Provide the [x, y] coordinate of the cell's center where the given text is located.  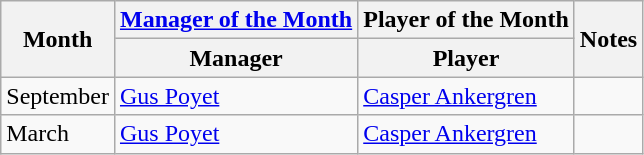
Player of the Month [466, 20]
Manager of the Month [236, 20]
Player [466, 58]
Manager [236, 58]
Month [58, 39]
March [58, 134]
Notes [608, 39]
September [58, 96]
